Extract the [X, Y] coordinate from the center of the cell holding the provided text.  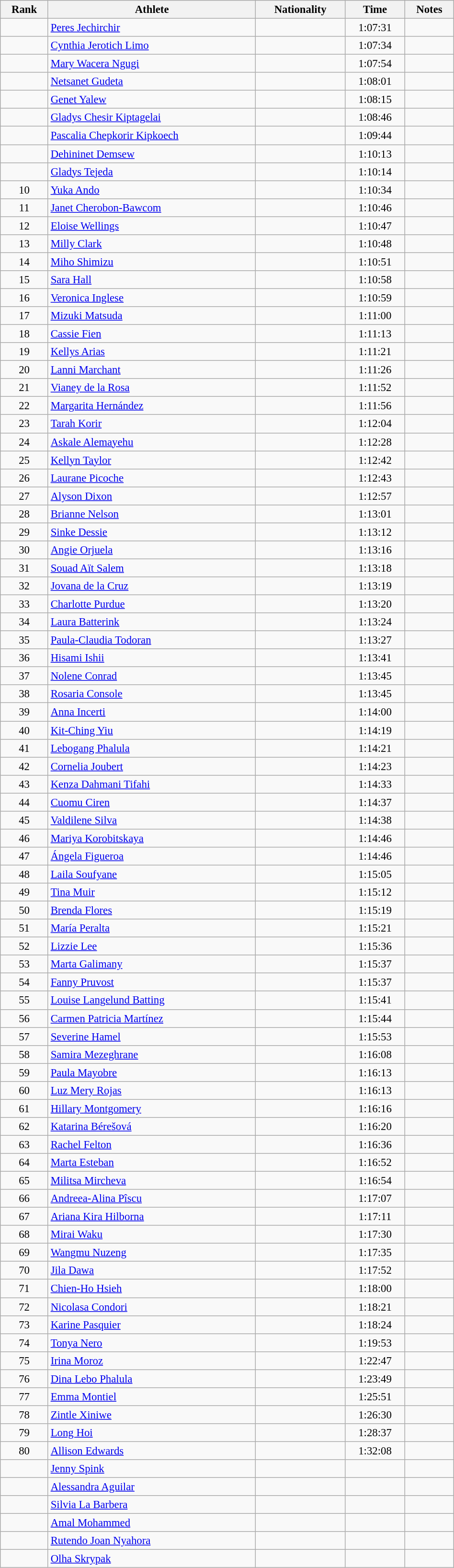
Paula Mayobre [151, 1072]
Zintle Xiniwe [151, 1415]
52 [24, 946]
17 [24, 316]
25 [24, 460]
11 [24, 208]
1:12:57 [375, 496]
1:13:20 [375, 604]
Lizzie Lee [151, 946]
Militsa Mircheva [151, 1181]
Severine Hamel [151, 1037]
1:17:07 [375, 1199]
1:11:56 [375, 406]
1:11:13 [375, 334]
Dehininet Demsew [151, 154]
Marta Galimany [151, 964]
Kenza Dahmani Tifahi [151, 784]
40 [24, 730]
Mary Wacera Ngugi [151, 64]
Angie Orjuela [151, 550]
49 [24, 892]
Olha Skrypak [151, 1559]
12 [24, 226]
38 [24, 694]
46 [24, 838]
80 [24, 1451]
1:10:13 [375, 154]
1:17:52 [375, 1270]
Gladys Chesir Kiptagelai [151, 117]
1:07:34 [375, 46]
Lanni Marchant [151, 370]
Chien-Ho Hsieh [151, 1289]
55 [24, 1001]
39 [24, 712]
Valdilene Silva [151, 820]
Rutendo Joan Nyahora [151, 1541]
Eloise Wellings [151, 226]
1:15:41 [375, 1001]
19 [24, 352]
1:08:01 [375, 81]
1:23:49 [375, 1379]
Gladys Tejeda [151, 172]
Kit-Ching Yiu [151, 730]
Genet Yalew [151, 100]
Cassie Fien [151, 334]
1:08:46 [375, 117]
1:14:23 [375, 766]
1:13:27 [375, 640]
1:17:11 [375, 1217]
13 [24, 244]
1:14:21 [375, 748]
Peres Jechirchir [151, 28]
72 [24, 1307]
Karine Pasquier [151, 1325]
Nationality [301, 10]
21 [24, 388]
Jovana de la Cruz [151, 586]
35 [24, 640]
20 [24, 370]
26 [24, 478]
Veronica Inglese [151, 298]
74 [24, 1343]
Jenny Spink [151, 1469]
Sinke Dessie [151, 532]
1:08:15 [375, 100]
1:13:12 [375, 532]
75 [24, 1360]
Cuomu Ciren [151, 802]
33 [24, 604]
Alessandra Aguilar [151, 1487]
Paula-Claudia Todoran [151, 640]
1:10:48 [375, 244]
Tina Muir [151, 892]
69 [24, 1253]
22 [24, 406]
29 [24, 532]
68 [24, 1234]
Luz Mery Rojas [151, 1091]
María Peralta [151, 928]
1:07:31 [375, 28]
10 [24, 190]
Laurane Picoche [151, 478]
1:11:26 [375, 370]
1:22:47 [375, 1360]
Milly Clark [151, 244]
Time [375, 10]
Sara Hall [151, 280]
54 [24, 982]
1:16:08 [375, 1054]
37 [24, 676]
Laura Batterink [151, 622]
62 [24, 1127]
1:12:28 [375, 442]
Louise Langelund Batting [151, 1001]
Rachel Felton [151, 1144]
16 [24, 298]
Katarina Bérešová [151, 1127]
Amal Mohammed [151, 1523]
1:18:21 [375, 1307]
1:26:30 [375, 1415]
1:32:08 [375, 1451]
Athlete [151, 10]
Wangmu Nuzeng [151, 1253]
1:10:58 [375, 280]
1:09:44 [375, 136]
Allison Edwards [151, 1451]
Mizuki Matsuda [151, 316]
1:18:24 [375, 1325]
Fanny Pruvost [151, 982]
1:15:21 [375, 928]
1:10:46 [375, 208]
50 [24, 911]
Laila Soufyane [151, 874]
Mirai Waku [151, 1234]
1:17:35 [375, 1253]
Vianey de la Rosa [151, 388]
1:15:05 [375, 874]
34 [24, 622]
1:10:14 [375, 172]
30 [24, 550]
31 [24, 568]
45 [24, 820]
61 [24, 1108]
1:10:47 [375, 226]
1:12:04 [375, 424]
Jila Dawa [151, 1270]
Tarah Korir [151, 424]
14 [24, 262]
Yuka Ando [151, 190]
57 [24, 1037]
1:28:37 [375, 1433]
1:10:51 [375, 262]
Emma Montiel [151, 1397]
32 [24, 586]
1:11:21 [375, 352]
Dina Lebo Phalula [151, 1379]
1:16:16 [375, 1108]
78 [24, 1415]
Rank [24, 10]
1:16:54 [375, 1181]
1:15:44 [375, 1018]
1:11:00 [375, 316]
79 [24, 1433]
Miho Shimizu [151, 262]
Andreea-Alina Pîscu [151, 1199]
41 [24, 748]
Lebogang Phalula [151, 748]
1:10:59 [375, 298]
Marta Esteban [151, 1163]
Alyson Dixon [151, 496]
1:13:19 [375, 586]
Mariya Korobitskaya [151, 838]
66 [24, 1199]
1:16:52 [375, 1163]
Hisami Ishii [151, 658]
47 [24, 856]
1:14:33 [375, 784]
64 [24, 1163]
27 [24, 496]
Nolene Conrad [151, 676]
1:14:37 [375, 802]
28 [24, 514]
1:25:51 [375, 1397]
1:17:30 [375, 1234]
23 [24, 424]
Long Hoi [151, 1433]
1:10:34 [375, 190]
1:15:19 [375, 911]
Silvia La Barbera [151, 1505]
53 [24, 964]
1:12:42 [375, 460]
Samira Mezeghrane [151, 1054]
56 [24, 1018]
51 [24, 928]
15 [24, 280]
77 [24, 1397]
1:14:00 [375, 712]
70 [24, 1270]
58 [24, 1054]
Askale Alemayehu [151, 442]
Kellys Arias [151, 352]
Pascalia Chepkorir Kipkoech [151, 136]
73 [24, 1325]
1:15:53 [375, 1037]
1:07:54 [375, 64]
1:15:12 [375, 892]
1:13:01 [375, 514]
1:13:24 [375, 622]
1:19:53 [375, 1343]
63 [24, 1144]
42 [24, 766]
36 [24, 658]
1:15:36 [375, 946]
Ariana Kira Hilborna [151, 1217]
Carmen Patricia Martínez [151, 1018]
1:13:18 [375, 568]
Brenda Flores [151, 911]
44 [24, 802]
18 [24, 334]
65 [24, 1181]
Anna Incerti [151, 712]
Cynthia Jerotich Limo [151, 46]
Hillary Montgomery [151, 1108]
24 [24, 442]
Janet Cherobon-Bawcom [151, 208]
Tonya Nero [151, 1343]
Cornelia Joubert [151, 766]
1:14:19 [375, 730]
Rosaria Console [151, 694]
Irina Moroz [151, 1360]
Souad Aït Salem [151, 568]
1:13:41 [375, 658]
60 [24, 1091]
Notes [430, 10]
59 [24, 1072]
Ángela Figueroa [151, 856]
1:16:36 [375, 1144]
Nicolasa Condori [151, 1307]
Netsanet Gudeta [151, 81]
Margarita Hernández [151, 406]
Charlotte Purdue [151, 604]
71 [24, 1289]
48 [24, 874]
1:18:00 [375, 1289]
1:12:43 [375, 478]
1:14:38 [375, 820]
1:16:20 [375, 1127]
1:13:16 [375, 550]
Brianne Nelson [151, 514]
43 [24, 784]
76 [24, 1379]
1:11:52 [375, 388]
67 [24, 1217]
Kellyn Taylor [151, 460]
